Find where the given text appears and provide that cell's center as [x, y] coordinate. 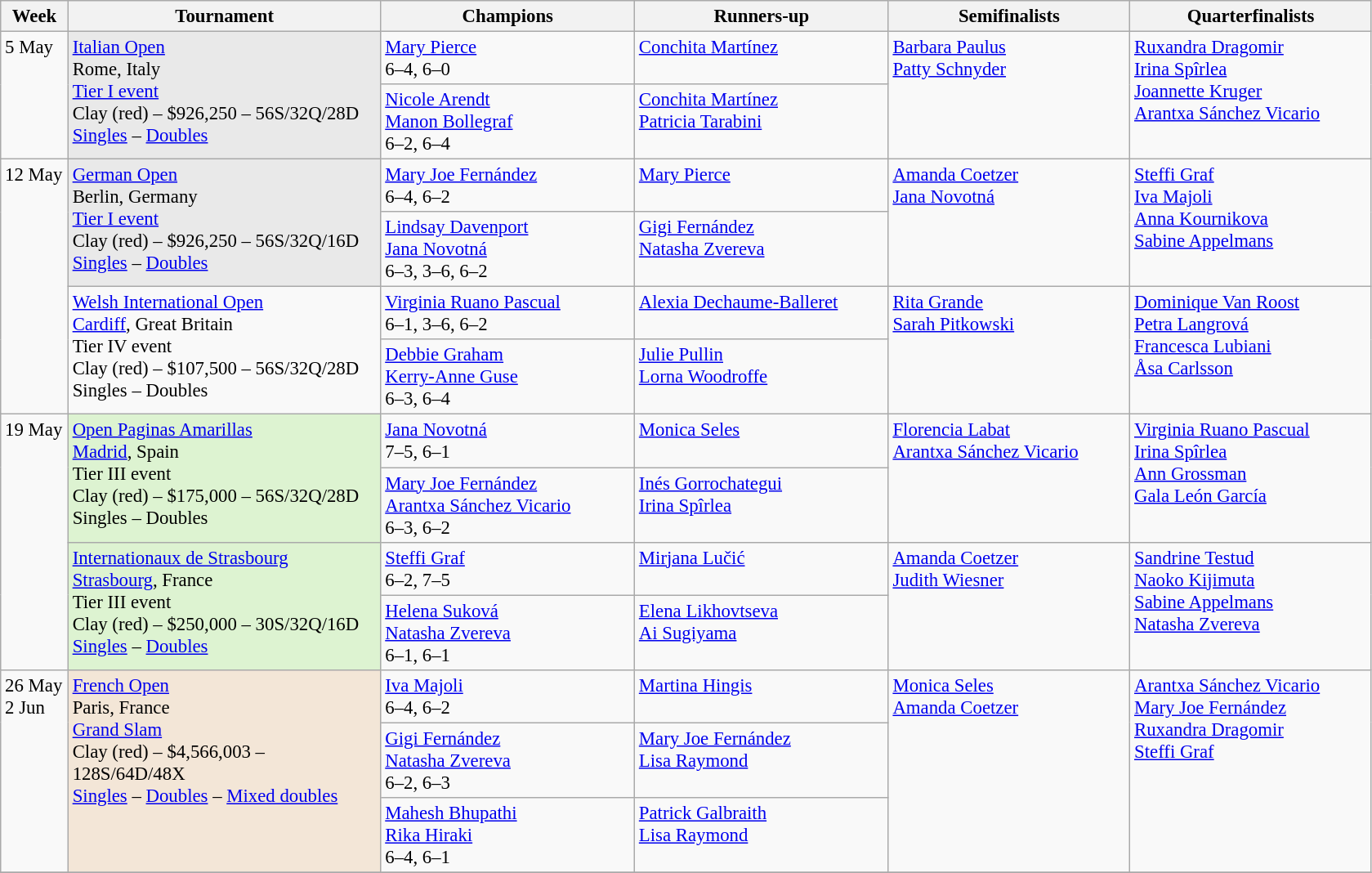
Lindsay Davenport Jana Novotná 6–3, 3–6, 6–2 [508, 249]
Florencia Labat Arantxa Sánchez Vicario [1009, 478]
Dominique Van Roost Petra Langrová Francesca Lubiani Åsa Carlsson [1251, 351]
German Open Berlin, Germany Tier I event Clay (red) – $926,250 – 56S/32Q/16D Singles – Doubles [224, 223]
Open Paginas Amarillas Madrid, Spain Tier III event Clay (red) – $175,000 – 56S/32Q/28DSingles – Doubles [224, 478]
Conchita Martínez Patricia Tarabini [762, 122]
Week [34, 16]
Gigi Fernández Natasha Zvereva [762, 249]
Julie Pullin Lorna Woodroffe [762, 378]
Patrick Galbraith Lisa Raymond [762, 835]
Tournament [224, 16]
Italian Open Rome, Italy Tier I event Clay (red) – $926,250 – 56S/32Q/28D Singles – Doubles [224, 96]
French Open Paris, France Grand Slam Clay (red) – $4,566,003 – 128S/64D/48X Singles – Doubles – Mixed doubles [224, 771]
Champions [508, 16]
Inés Gorrochategui Irina Spîrlea [762, 505]
Virginia Ruano Pascual Irina Spîrlea Ann Grossman Gala León García [1251, 478]
12 May [34, 287]
Rita Grande Sarah Pitkowski [1009, 351]
Quarterfinalists [1251, 16]
Mary Joe Fernández Lisa Raymond [762, 760]
Ruxandra Dragomir Irina Spîrlea Joannette Kruger Arantxa Sánchez Vicario [1251, 96]
Sandrine Testud Naoko Kijimuta Sabine Appelmans Natasha Zvereva [1251, 606]
Gigi Fernández Natasha Zvereva 6–2, 6–3 [508, 760]
Martina Hingis [762, 696]
Steffi Graf6–2, 7–5 [508, 569]
26 May2 Jun [34, 771]
Runners-up [762, 16]
Internationaux de Strasbourg Strasbourg, France Tier III event Clay (red) – $250,000 – 30S/32Q/16D Singles – Doubles [224, 606]
Mary Pierce [762, 186]
Elena Likhovtseva Ai Sugiyama [762, 633]
Alexia Dechaume-Balleret [762, 314]
Conchita Martínez [762, 59]
Amanda Coetzer Judith Wiesner [1009, 606]
Mary Pierce6–4, 6–0 [508, 59]
Debbie Graham Kerry-Anne Guse 6–3, 6–4 [508, 378]
5 May [34, 96]
Virginia Ruano Pascual6–1, 3–6, 6–2 [508, 314]
19 May [34, 542]
Arantxa Sánchez Vicario Mary Joe Fernández Ruxandra Dragomir Steffi Graf [1251, 771]
Steffi Graf Iva Majoli Anna Kournikova Sabine Appelmans [1251, 223]
Semifinalists [1009, 16]
Mahesh Bhupathi Rika Hiraki 6–4, 6–1 [508, 835]
Nicole Arendt Manon Bollegraf 6–2, 6–4 [508, 122]
Jana Novotná7–5, 6–1 [508, 441]
Monica Seles [762, 441]
Mary Joe Fernández6–4, 6–2 [508, 186]
Welsh International Open Cardiff, Great Britain Tier IV event Clay (red) – $107,500 – 56S/32Q/28DSingles – Doubles [224, 351]
Mirjana Lučić [762, 569]
Amanda Coetzer Jana Novotná [1009, 223]
Mary Joe Fernández Arantxa Sánchez Vicario 6–3, 6–2 [508, 505]
Monica Seles Amanda Coetzer [1009, 771]
Iva Majoli6–4, 6–2 [508, 696]
Barbara Paulus Patty Schnyder [1009, 96]
Helena Suková Natasha Zvereva 6–1, 6–1 [508, 633]
